From the cell containing the given text, extract its center point as (x, y) coordinate. 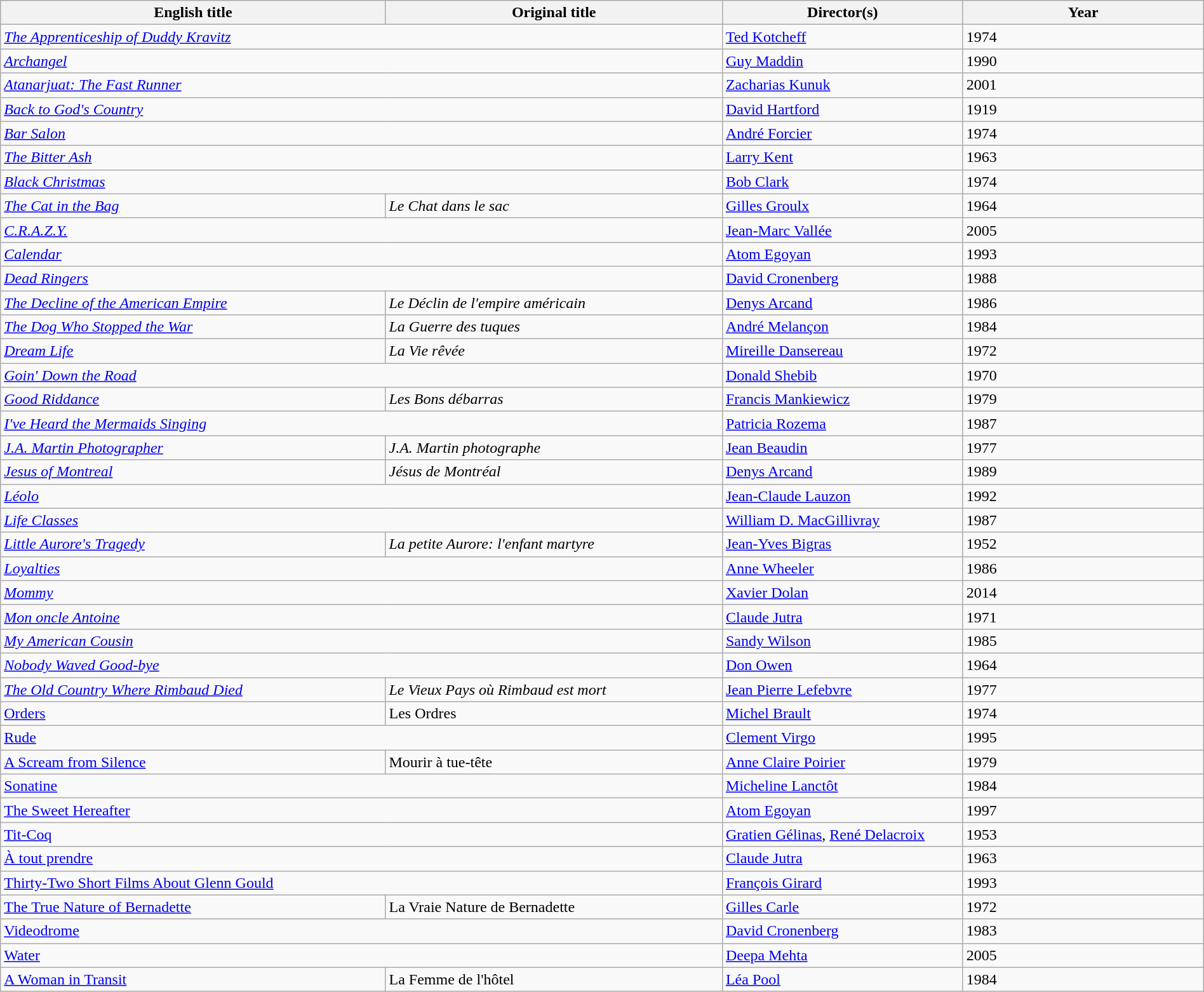
Sonatine (362, 786)
Clement Virgo (842, 738)
2014 (1083, 593)
Gratien Gélinas, René Delacroix (842, 834)
1952 (1083, 544)
Good Riddance (193, 399)
Jesus of Montreal (193, 472)
The Old Country Where Rimbaud Died (193, 689)
François Girard (842, 883)
André Melançon (842, 327)
La Vie rêvée (554, 351)
Larry Kent (842, 158)
Bob Clark (842, 182)
Le Chat dans le sac (554, 206)
Mourir à tue-tête (554, 762)
Ted Kotcheff (842, 37)
Life Classes (362, 520)
À tout prendre (362, 859)
The Decline of the American Empire (193, 303)
Orders (193, 714)
The Cat in the Bag (193, 206)
Mommy (362, 593)
Little Aurore's Tragedy (193, 544)
The Dog Who Stopped the War (193, 327)
C.R.A.Z.Y. (362, 230)
Goin' Down the Road (362, 375)
Director(s) (842, 13)
Les Bons débarras (554, 399)
Guy Maddin (842, 61)
1953 (1083, 834)
Francis Mankiewicz (842, 399)
1970 (1083, 375)
Don Owen (842, 665)
1989 (1083, 472)
La Guerre des tuques (554, 327)
Water (362, 955)
Le Vieux Pays où Rimbaud est mort (554, 689)
William D. MacGillivray (842, 520)
Archangel (362, 61)
My American Cousin (362, 641)
Nobody Waved Good-bye (362, 665)
Jean-Yves Bigras (842, 544)
André Forcier (842, 133)
Original title (554, 13)
Gilles Carle (842, 907)
Year (1083, 13)
The True Nature of Bernadette (193, 907)
Calendar (362, 254)
Mon oncle Antoine (362, 617)
Thirty-Two Short Films About Glenn Gould (362, 883)
1995 (1083, 738)
1988 (1083, 278)
Michel Brault (842, 714)
Les Ordres (554, 714)
Dead Ringers (362, 278)
1983 (1083, 931)
Black Christmas (362, 182)
Rude (362, 738)
Léa Pool (842, 979)
Dream Life (193, 351)
A Woman in Transit (193, 979)
1971 (1083, 617)
The Apprenticeship of Duddy Kravitz (362, 37)
I've Heard the Mermaids Singing (362, 424)
Deepa Mehta (842, 955)
Back to God's Country (362, 109)
2001 (1083, 85)
Jean Beaudin (842, 448)
English title (193, 13)
Anne Wheeler (842, 568)
Jean-Claude Lauzon (842, 496)
1992 (1083, 496)
1919 (1083, 109)
Le Déclin de l'empire américain (554, 303)
1990 (1083, 61)
Tit-Coq (362, 834)
Donald Shebib (842, 375)
A Scream from Silence (193, 762)
Jean Pierre Lefebvre (842, 689)
Gilles Groulx (842, 206)
The Sweet Hereafter (362, 810)
1985 (1083, 641)
La Vraie Nature de Bernadette (554, 907)
Léolo (362, 496)
The Bitter Ash (362, 158)
Videodrome (362, 931)
La Femme de l'hôtel (554, 979)
Anne Claire Poirier (842, 762)
Loyalties (362, 568)
Mireille Dansereau (842, 351)
Zacharias Kunuk (842, 85)
Jésus de Montréal (554, 472)
Micheline Lanctôt (842, 786)
Xavier Dolan (842, 593)
Atanarjuat: The Fast Runner (362, 85)
David Hartford (842, 109)
J.A. Martin Photographer (193, 448)
Bar Salon (362, 133)
J.A. Martin photographe (554, 448)
La petite Aurore: l'enfant martyre (554, 544)
1997 (1083, 810)
Patricia Rozema (842, 424)
Jean-Marc Vallée (842, 230)
Sandy Wilson (842, 641)
